For the text-containing cell, return its midpoint in [X, Y] coordinate format. 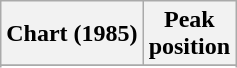
Peakposition [189, 34]
Chart (1985) [72, 34]
